For the text-containing cell, return its midpoint in (X, Y) coordinate format. 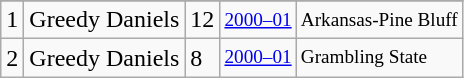
Grambling State (379, 58)
Arkansas-Pine Bluff (379, 20)
1 (12, 20)
12 (202, 20)
8 (202, 58)
2 (12, 58)
